Capture the cell that displays the provided text and extract its (X, Y) central coordinate. 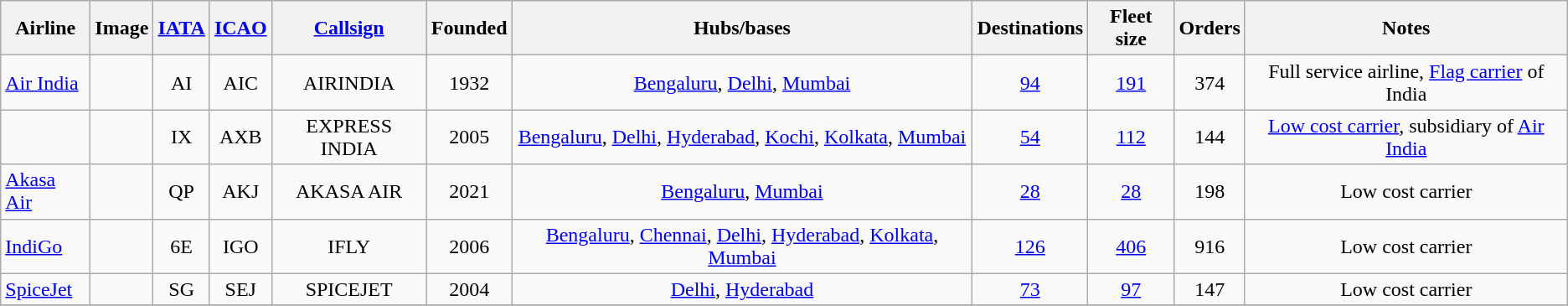
94 (1030, 82)
AIC (240, 82)
Callsign (348, 29)
Bengaluru, Delhi, Hyderabad, Kochi, Kolkata, Mumbai (742, 137)
AKJ (240, 191)
374 (1210, 82)
EXPRESS INDIA (348, 137)
AXB (240, 137)
191 (1131, 82)
2004 (469, 289)
SG (182, 289)
Airline (45, 29)
IGO (240, 246)
Hubs/bases (742, 29)
Bengaluru, Delhi, Mumbai (742, 82)
Delhi, Hyderabad (742, 289)
SpiceJet (45, 289)
Bengaluru, Chennai, Delhi, Hyderabad, Kolkata, Mumbai (742, 246)
2005 (469, 137)
2006 (469, 246)
97 (1131, 289)
73 (1030, 289)
Orders (1210, 29)
112 (1131, 137)
IndiGo (45, 246)
54 (1030, 137)
Akasa Air (45, 191)
147 (1210, 289)
AI (182, 82)
Low cost carrier, subsidiary of Air India (1406, 137)
Air India (45, 82)
Bengaluru, Mumbai (742, 191)
QP (182, 191)
Destinations (1030, 29)
916 (1210, 246)
Founded (469, 29)
406 (1131, 246)
2021 (469, 191)
SPICEJET (348, 289)
ICAO (240, 29)
SEJ (240, 289)
1932 (469, 82)
Fleet size (1131, 29)
198 (1210, 191)
6E (182, 246)
126 (1030, 246)
AKASA AIR (348, 191)
144 (1210, 137)
Full service airline, Flag carrier of India (1406, 82)
IFLY (348, 246)
AIRINDIA (348, 82)
IX (182, 137)
IATA (182, 29)
Image (122, 29)
Notes (1406, 29)
